Pinpoint the cell where the given text exists, returning its [x, y] midpoint coordinate. 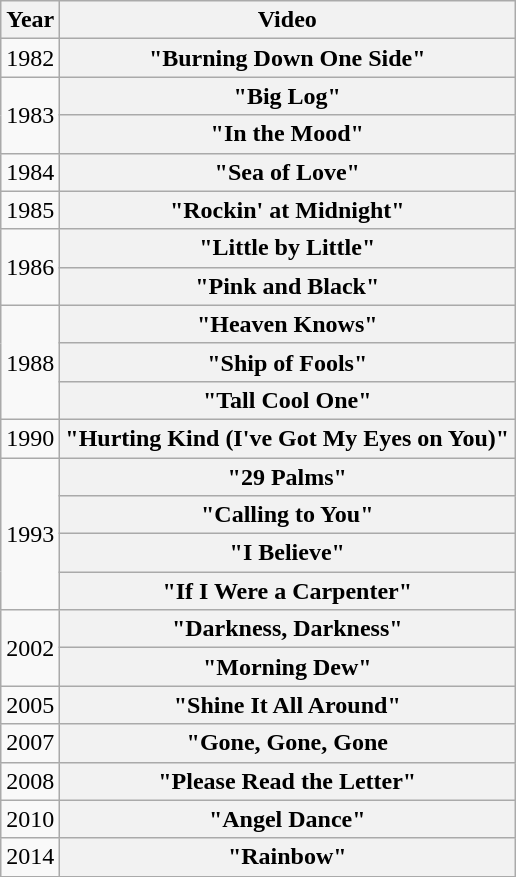
"Heaven Knows" [288, 324]
"If I Were a Carpenter" [288, 591]
2005 [30, 705]
"In the Mood" [288, 134]
"Angel Dance" [288, 819]
Video [288, 20]
"Little by Little" [288, 248]
"Ship of Fools" [288, 362]
"Gone, Gone, Gone [288, 743]
"Shine It All Around" [288, 705]
"Tall Cool One" [288, 400]
2002 [30, 648]
2010 [30, 819]
"Calling to You" [288, 515]
"Rainbow" [288, 857]
1986 [30, 267]
1983 [30, 115]
"Hurting Kind (I've Got My Eyes on You)" [288, 438]
"Darkness, Darkness" [288, 629]
2008 [30, 781]
"Please Read the Letter" [288, 781]
"I Believe" [288, 553]
"29 Palms" [288, 477]
"Pink and Black" [288, 286]
Year [30, 20]
2007 [30, 743]
1988 [30, 362]
1990 [30, 438]
"Morning Dew" [288, 667]
1984 [30, 172]
"Big Log" [288, 96]
1985 [30, 210]
"Sea of Love" [288, 172]
1993 [30, 534]
1982 [30, 58]
2014 [30, 857]
"Burning Down One Side" [288, 58]
"Rockin' at Midnight" [288, 210]
